Return [X, Y] of the center of cell containing provided text 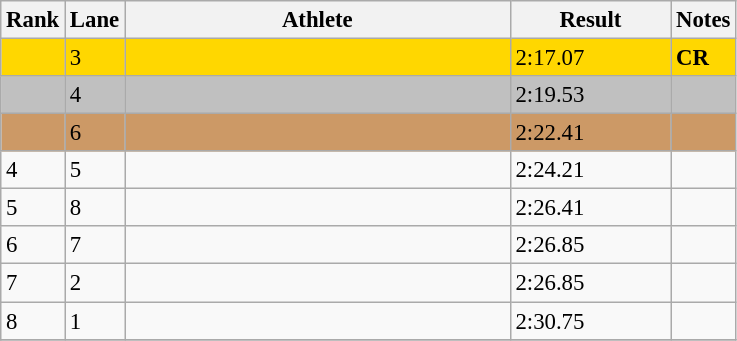
CR [704, 58]
2:30.75 [590, 321]
2:22.41 [590, 133]
Result [590, 20]
3 [95, 58]
2:26.41 [590, 208]
2:19.53 [590, 95]
2:24.21 [590, 170]
Notes [704, 20]
1 [95, 321]
Athlete [318, 20]
Rank [33, 20]
2 [95, 283]
2:17.07 [590, 58]
Lane [95, 20]
